Find where the given text appears and provide that cell's center as (x, y) coordinate. 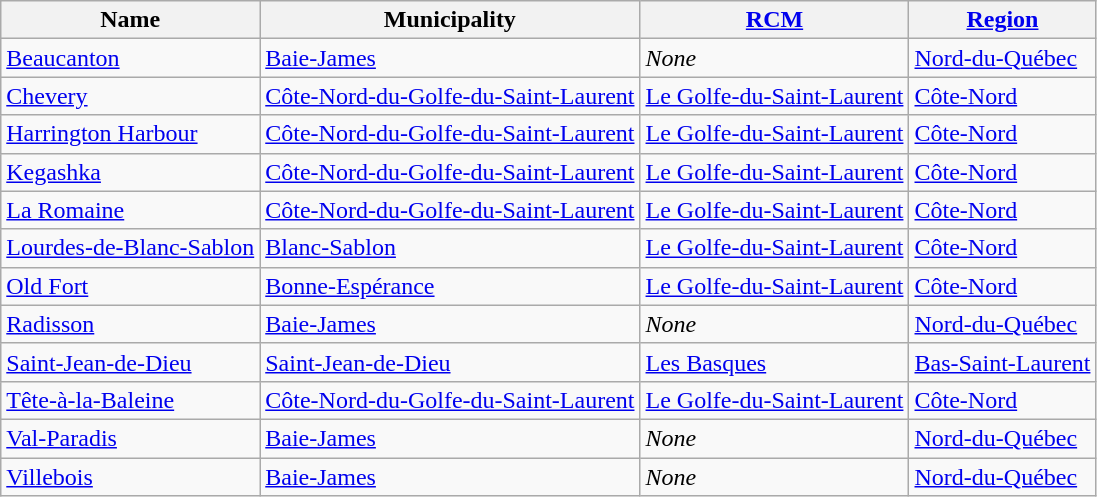
RCM (774, 20)
Kegashka (130, 172)
Region (1002, 20)
Name (130, 20)
Municipality (450, 20)
La Romaine (130, 210)
Old Fort (130, 286)
Chevery (130, 96)
Beaucanton (130, 58)
Bas-Saint-Laurent (1002, 362)
Villebois (130, 477)
Tête-à-la-Baleine (130, 400)
Radisson (130, 324)
Val-Paradis (130, 438)
Les Basques (774, 362)
Harrington Harbour (130, 134)
Bonne-Espérance (450, 286)
Lourdes-de-Blanc-Sablon (130, 248)
Blanc-Sablon (450, 248)
